Identify which cell holds the provided text, then report its [X, Y] central coordinate. 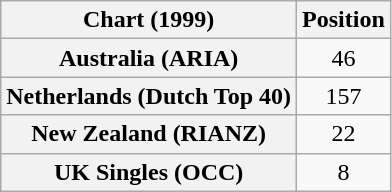
Australia (ARIA) [149, 58]
Chart (1999) [149, 20]
New Zealand (RIANZ) [149, 134]
UK Singles (OCC) [149, 172]
Netherlands (Dutch Top 40) [149, 96]
46 [344, 58]
Position [344, 20]
8 [344, 172]
157 [344, 96]
22 [344, 134]
